Return (X, Y) of the center of cell containing provided text 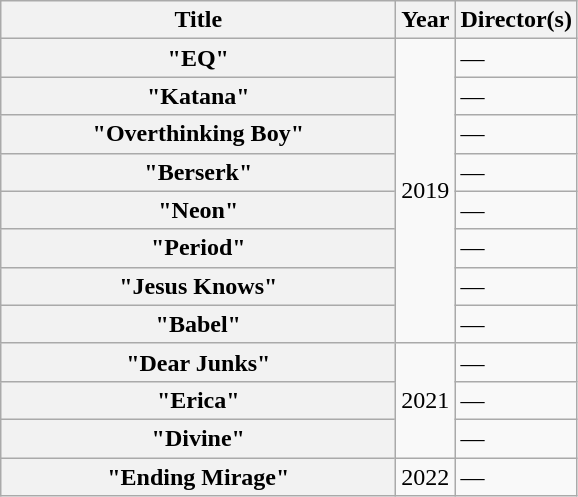
2021 (426, 400)
"Overthinking Boy" (198, 134)
"Babel" (198, 324)
"Divine" (198, 438)
"EQ" (198, 58)
2019 (426, 191)
Director(s) (516, 20)
"Berserk" (198, 172)
2022 (426, 477)
"Erica" (198, 400)
"Neon" (198, 210)
Title (198, 20)
Year (426, 20)
"Dear Junks" (198, 362)
"Jesus Knows" (198, 286)
"Ending Mirage" (198, 477)
"Katana" (198, 96)
"Period" (198, 248)
